Scan for the cell matching the given text and deliver its (X, Y) coordinate at center. 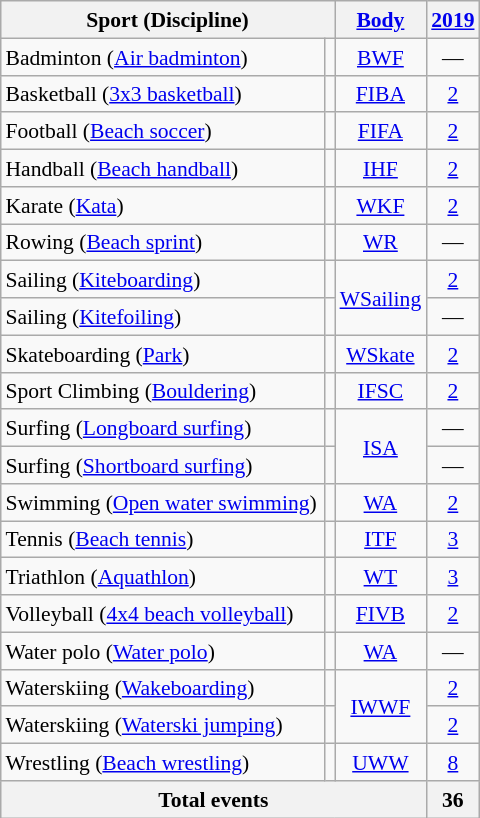
ITF (381, 538)
Waterskiing (Wakeboarding) (162, 688)
36 (452, 798)
IWWF (381, 706)
Sailing (Kiteboarding) (162, 280)
Tennis (Beach tennis) (162, 538)
Skateboarding (Park) (162, 354)
Football (Beach soccer) (162, 130)
Wrestling (Beach wrestling) (162, 762)
WSkate (381, 354)
ISA (381, 446)
Badminton (Air badminton) (162, 56)
Triathlon (Aquathlon) (162, 576)
Handball (Beach handball) (162, 168)
8 (452, 762)
Volleyball (4x4 beach volleyball) (162, 614)
Waterskiing (Waterski jumping) (162, 724)
Sport Climbing (Bouldering) (162, 390)
Sailing (Kitefoiling) (162, 316)
WKF (381, 204)
Basketball (3x3 basketball) (162, 94)
Surfing (Longboard surfing) (162, 428)
UWW (381, 762)
Karate (Kata) (162, 204)
FIBA (381, 94)
Surfing (Shortboard surfing) (162, 464)
Swimming (Open water swimming) (162, 502)
WR (381, 242)
IFSC (381, 390)
WSailing (381, 298)
IHF (381, 168)
Sport (Discipline) (167, 20)
Total events (213, 798)
Rowing (Beach sprint) (162, 242)
WT (381, 576)
2019 (452, 20)
FIVB (381, 614)
Water polo (Water polo) (162, 650)
FIFA (381, 130)
Body (381, 20)
BWF (381, 56)
